For the text-containing cell, return its midpoint in (x, y) coordinate format. 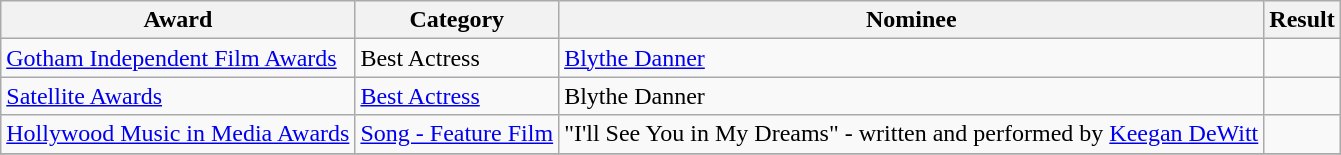
Award (178, 20)
Result (1302, 20)
Song - Feature Film (457, 134)
"I'll See You in My Dreams" - written and performed by Keegan DeWitt (912, 134)
Category (457, 20)
Nominee (912, 20)
Gotham Independent Film Awards (178, 58)
Hollywood Music in Media Awards (178, 134)
Satellite Awards (178, 96)
